Identify which cell holds the provided text, then report its [X, Y] central coordinate. 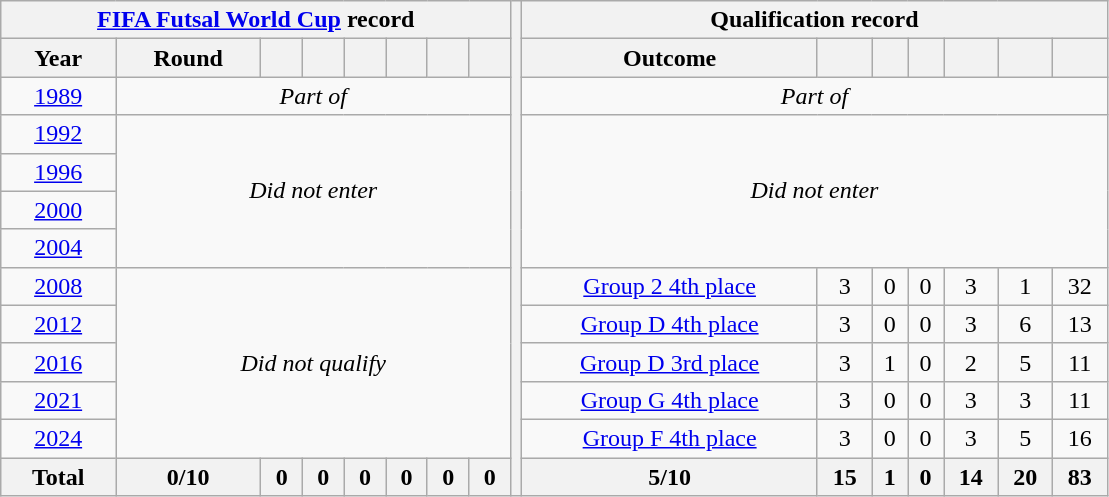
Group D 4th place [670, 324]
Group D 3rd place [670, 362]
Outcome [670, 58]
13 [1080, 324]
14 [971, 477]
2021 [58, 400]
2012 [58, 324]
Group 2 4th place [670, 286]
1992 [58, 134]
Did not qualify [314, 362]
FIFA Futsal World Cup record [256, 20]
20 [1025, 477]
1989 [58, 96]
16 [1080, 438]
Group G 4th place [670, 400]
Round [188, 58]
2016 [58, 362]
Qualification record [814, 20]
83 [1080, 477]
2008 [58, 286]
1996 [58, 172]
32 [1080, 286]
Total [58, 477]
2 [971, 362]
2000 [58, 210]
Year [58, 58]
2024 [58, 438]
5/10 [670, 477]
Group F 4th place [670, 438]
15 [844, 477]
0/10 [188, 477]
6 [1025, 324]
2004 [58, 248]
